Return [x, y] of the center of cell containing provided text 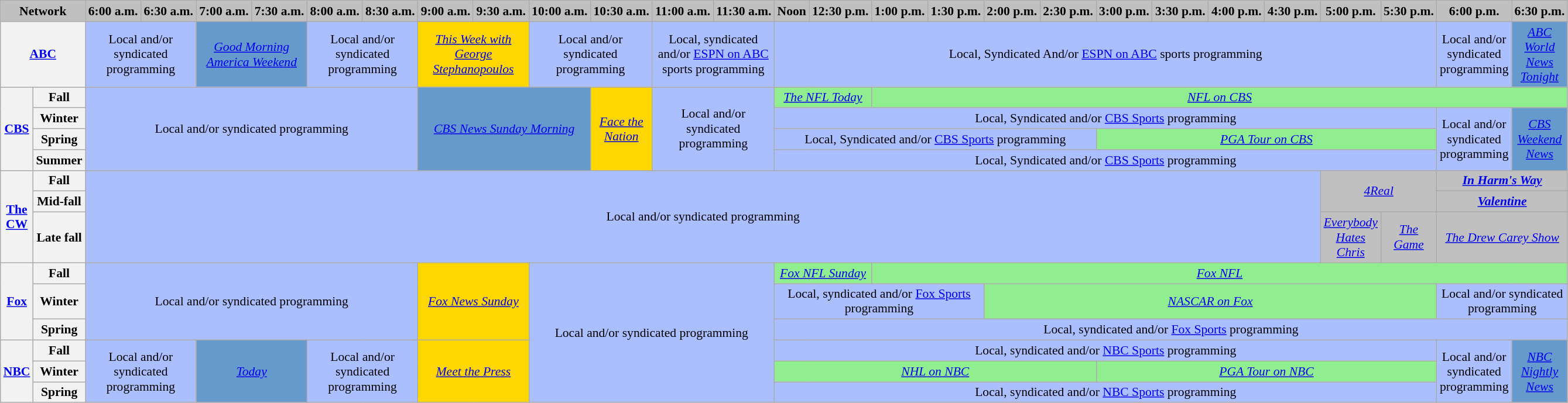
11:30 a.m. [744, 11]
6:00 a.m. [114, 11]
8:30 a.m. [390, 11]
1:30 p.m. [956, 11]
The Game [1409, 237]
1:00 p.m. [900, 11]
CBS [17, 129]
10:30 a.m. [622, 11]
Noon [792, 11]
NBC [17, 372]
PGA Tour on CBS [1266, 139]
11:00 a.m. [683, 11]
Face the Nation [622, 129]
Everybody Hates Chris [1351, 237]
Fox NFL Sunday [823, 273]
Network [43, 11]
The CW [17, 216]
12:30 p.m. [841, 11]
4:30 p.m. [1293, 11]
Local, syndicated and/or ESPN on ABC sports programming [713, 54]
Valentine [1502, 202]
3:00 p.m. [1124, 11]
ABC [43, 54]
ABC World News Tonight [1540, 54]
10:00 a.m. [560, 11]
6:30 a.m. [169, 11]
CBS Weekend News [1540, 139]
Good Morning America Weekend [252, 54]
7:00 a.m. [224, 11]
This Week with George Stephanopoulos [473, 54]
In Harm's Way [1502, 181]
Summer [59, 160]
Mid-fall [59, 202]
5:30 p.m. [1409, 11]
8:00 a.m. [335, 11]
Late fall [59, 237]
Fox NFL [1220, 273]
4Real [1379, 191]
5:00 p.m. [1351, 11]
4:00 p.m. [1237, 11]
6:30 p.m. [1540, 11]
NHL on NBC [936, 371]
NBC Nightly News [1540, 372]
Fox [17, 301]
3:30 p.m. [1180, 11]
Local, Syndicated And/or ESPN on ABC sports programming [1105, 54]
The Drew Carey Show [1502, 237]
6:00 p.m. [1474, 11]
Fox News Sunday [473, 301]
CBS News Sunday Morning [505, 129]
2:00 p.m. [1012, 11]
9:00 a.m. [446, 11]
NASCAR on Fox [1210, 302]
PGA Tour on NBC [1266, 371]
The NFL Today [823, 98]
9:30 a.m. [501, 11]
Today [252, 372]
7:30 a.m. [280, 11]
Meet the Press [473, 372]
2:30 p.m. [1068, 11]
NFL on CBS [1220, 98]
